Return (x, y) of the center of cell containing provided text 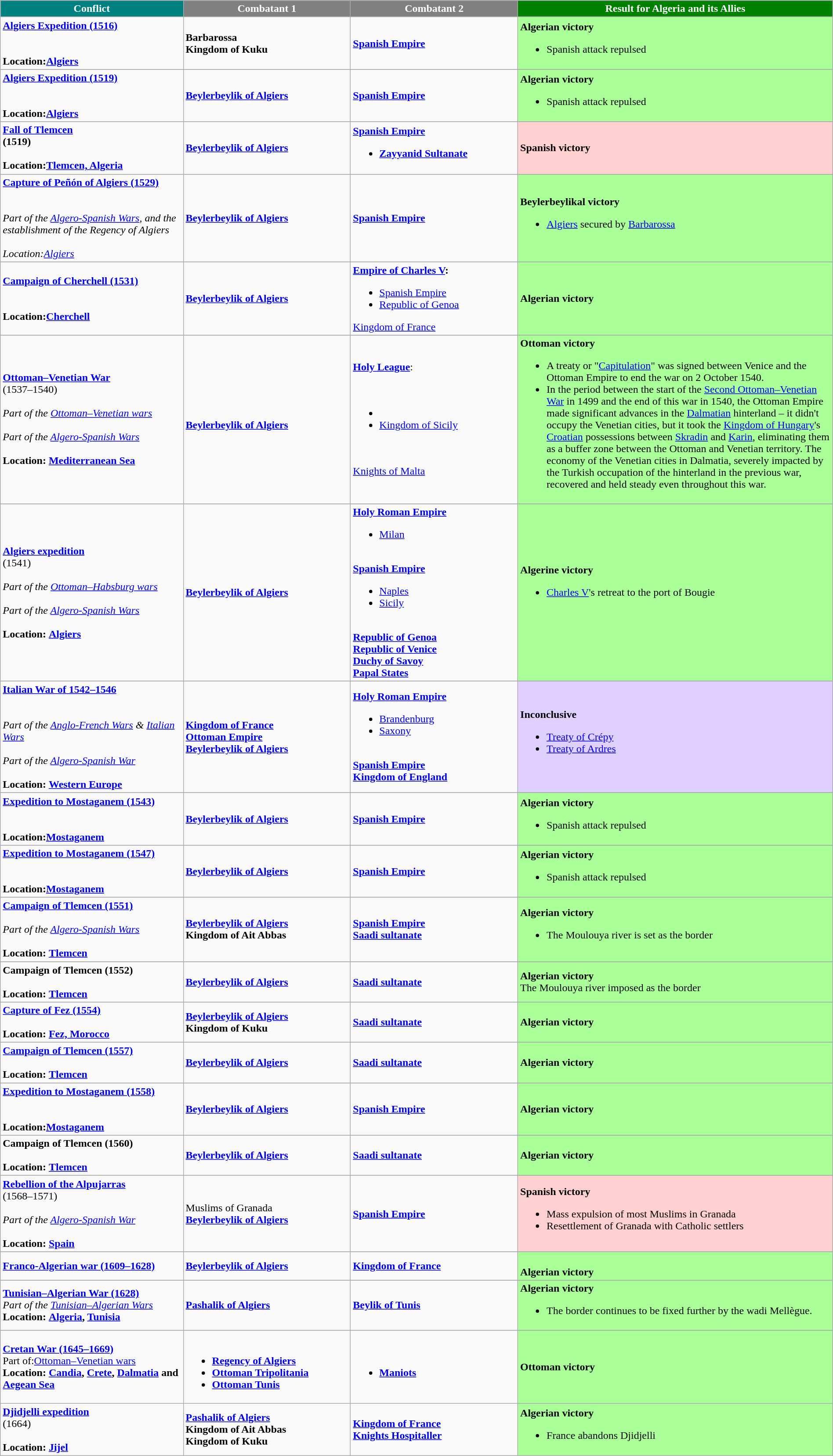
Expedition to Mostaganem (1547)Location:Mostaganem (92, 871)
Capture of Peñón of Algiers (1529)Part of the Algero-Spanish Wars, and the establishment of the Regency of AlgiersLocation:Algiers (92, 218)
Ottoman victory (676, 1366)
Algiers expedition(1541)Part of the Ottoman–Habsburg warsPart of the Algero-Spanish WarsLocation: Algiers (92, 592)
Spanish Empire Zayyanid Sultanate (434, 148)
Combatant 1 (267, 9)
Pashalik of Algiers Kingdom of Ait Abbas Kingdom of Kuku (267, 1430)
Fall of Tlemcen(1519)Location:Tlemcen, Algeria (92, 148)
Spanish Empire Saadi sultanate (434, 929)
Combatant 2 (434, 9)
Maniots (434, 1366)
Campaign of Tlemcen (1551)Part of the Algero-Spanish WarsLocation: Tlemcen (92, 929)
Kingdom of France Knights Hospitaller (434, 1430)
Algerine victoryCharles V's retreat to the port of Bougie (676, 592)
InconclusiveTreaty of CrépyTreaty of Ardres (676, 737)
Tunisian–Algerian War (1628)Part of the Tunisian–Algerian WarsLocation: Algeria, Tunisia (92, 1305)
Beylerbeylik of Algiers Kingdom of Ait Abbas (267, 929)
Ottoman–Venetian War(1537–1540)Part of the Ottoman–Venetian warsPart of the Algero-Spanish WarsLocation: Mediterranean Sea (92, 419)
Pashalik of Algiers (267, 1305)
Spanish victoryMass expulsion of most Muslims in GranadaResettlement of Granada with Catholic settlers (676, 1213)
Beylerbeylik of Algiers Kingdom of Kuku (267, 1022)
Algerian victoryFrance abandons Djidjelli (676, 1430)
Italian War of 1542–1546Part of the Anglo-French Wars & Italian Wars Part of the Algero-Spanish WarLocation: Western Europe (92, 737)
Spanish victory (676, 148)
Expedition to Mostaganem (1543)Location:Mostaganem (92, 819)
Regency of Algiers Ottoman Tripolitania Ottoman Tunis (267, 1366)
Rebellion of the Alpujarras(1568–1571)Part of the Algero-Spanish WarLocation: Spain (92, 1213)
Holy League: Kingdom of Sicily Knights of Malta (434, 419)
Campaign of Cherchell (1531)Location:Cherchell (92, 299)
Algerian victoryThe Moulouya river is set as the border (676, 929)
Empire of Charles V: Spanish Empire Republic of Genoa Kingdom of France (434, 299)
Muslims of Granada Beylerbeylik of Algiers (267, 1213)
Djidjelli expedition(1664)Location: Jijel (92, 1430)
Beylerbeylikal victoryAlgiers secured by Barbarossa (676, 218)
Algiers Expedition (1516)Location:Algiers (92, 43)
Result for Algeria and its Allies (676, 9)
Holy Roman Empire Milan Spanish Empire Naples Sicily Republic of Genoa Republic of Venice Duchy of Savoy Papal States (434, 592)
Kingdom of France (434, 1266)
Conflict (92, 9)
Algiers Expedition (1519)Location:Algiers (92, 96)
Campaign of Tlemcen (1552)Location: Tlemcen (92, 982)
Campaign of Tlemcen (1557)Location: Tlemcen (92, 1063)
Algerian victory The Moulouya river imposed as the border (676, 982)
Capture of Fez (1554)Location: Fez, Morocco (92, 1022)
Kingdom of France Ottoman Empire Beylerbeylik of Algiers (267, 737)
Franco-Algerian war (1609–1628) (92, 1266)
Expedition to Mostaganem (1558)Location:Mostaganem (92, 1109)
Beylik of Tunis (434, 1305)
Holy Roman Empire Brandenburg Saxony Spanish Empire Kingdom of England (434, 737)
Campaign of Tlemcen (1560)Location: Tlemcen (92, 1155)
Algerian victoryThe border continues to be fixed further by the wadi Mellègue. (676, 1305)
Barbarossa Kingdom of Kuku (267, 43)
Cretan War (1645–1669)Part of:Ottoman–Venetian wars Location: Candia, Crete, Dalmatia and Aegean Sea (92, 1366)
